Capture the cell that displays the provided text and extract its (x, y) central coordinate. 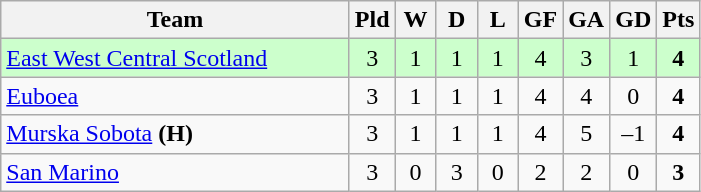
Pts (678, 20)
W (416, 20)
5 (586, 134)
East West Central Scotland (176, 58)
Murska Sobota (H) (176, 134)
Pld (372, 20)
GF (540, 20)
D (456, 20)
–1 (634, 134)
GA (586, 20)
Euboea (176, 96)
San Marino (176, 172)
L (498, 20)
GD (634, 20)
Team (176, 20)
